Pinpoint the cell where the given text exists, returning its [X, Y] midpoint coordinate. 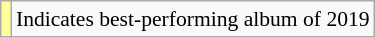
Indicates best-performing album of 2019 [193, 19]
